Return the (X, Y) coordinate for the center point of the cell that contains the specified text.  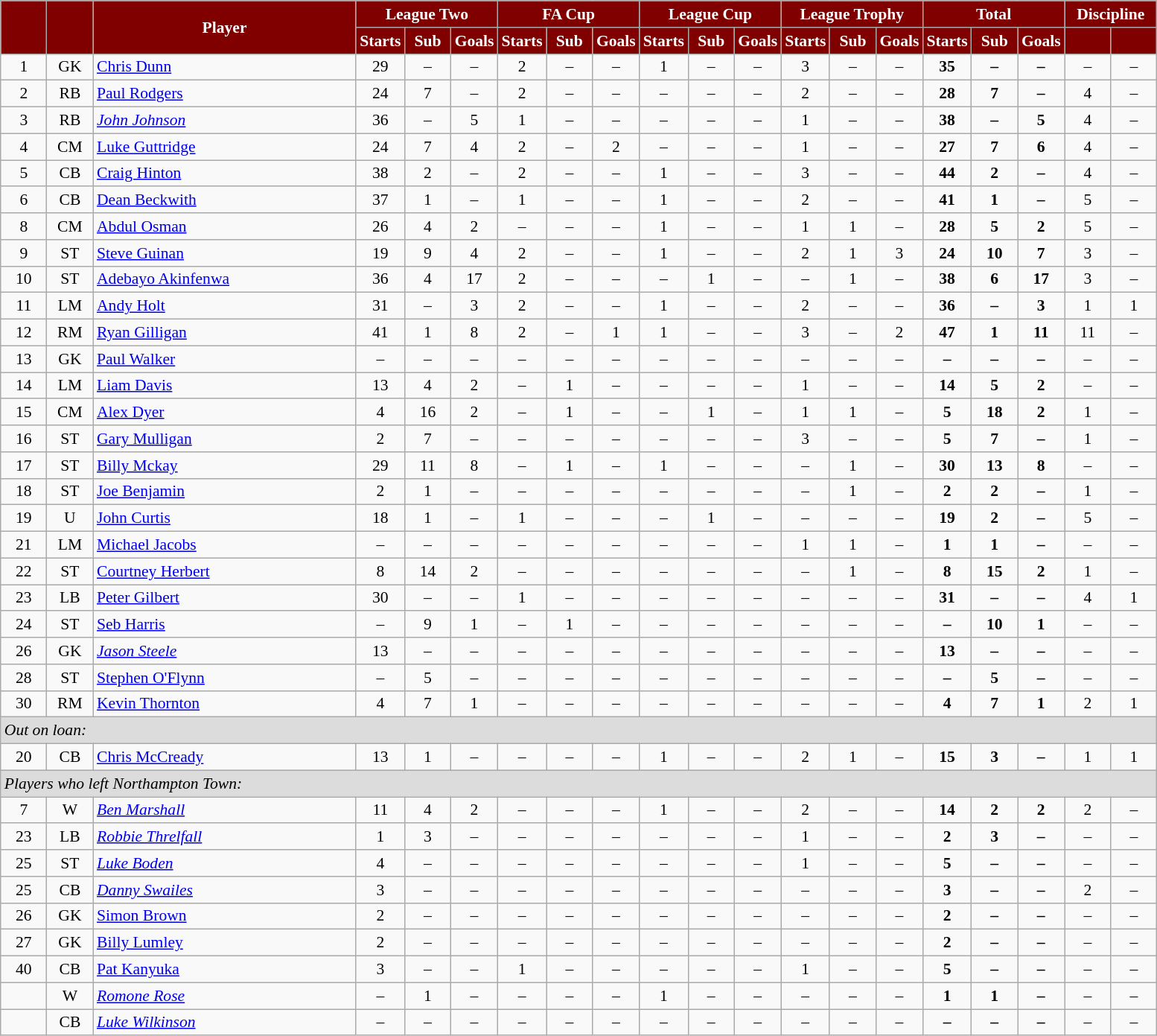
Adebayo Akinfenwa (225, 279)
Seb Harris (225, 625)
Ryan Gilligan (225, 333)
Peter Gilbert (225, 598)
Simon Brown (225, 916)
U (70, 518)
John Curtis (225, 518)
Alex Dyer (225, 413)
37 (380, 200)
Steve Guinan (225, 253)
Andy Holt (225, 306)
Dean Beckwith (225, 200)
Ben Marshall (225, 810)
Romone Rose (225, 996)
Stephen O'Flynn (225, 678)
FA Cup (568, 14)
League Two (427, 14)
20 (24, 757)
Paul Rodgers (225, 94)
40 (24, 970)
Paul Walker (225, 359)
Joe Benjamin (225, 492)
12 (24, 333)
Chris Dunn (225, 67)
22 (24, 571)
Billy Lumley (225, 943)
Courtney Herbert (225, 571)
League Cup (710, 14)
Players who left Northampton Town: (579, 784)
Pat Kanyuka (225, 970)
35 (947, 67)
League Trophy (852, 14)
Player (225, 27)
Craig Hinton (225, 174)
47 (947, 333)
Luke Boden (225, 863)
Chris McCready (225, 757)
John Johnson (225, 121)
Total (993, 14)
Billy Mckay (225, 465)
Out on loan: (579, 731)
Danny Swailes (225, 890)
Luke Wilkinson (225, 1023)
Michael Jacobs (225, 545)
44 (947, 174)
Liam Davis (225, 386)
Jason Steele (225, 651)
21 (24, 545)
Luke Guttridge (225, 147)
Gary Mulligan (225, 439)
Abdul Osman (225, 226)
Kevin Thornton (225, 704)
Discipline (1111, 14)
Robbie Threlfall (225, 837)
